Search for the cell housing the specified text and yield its (X, Y) center coordinate. 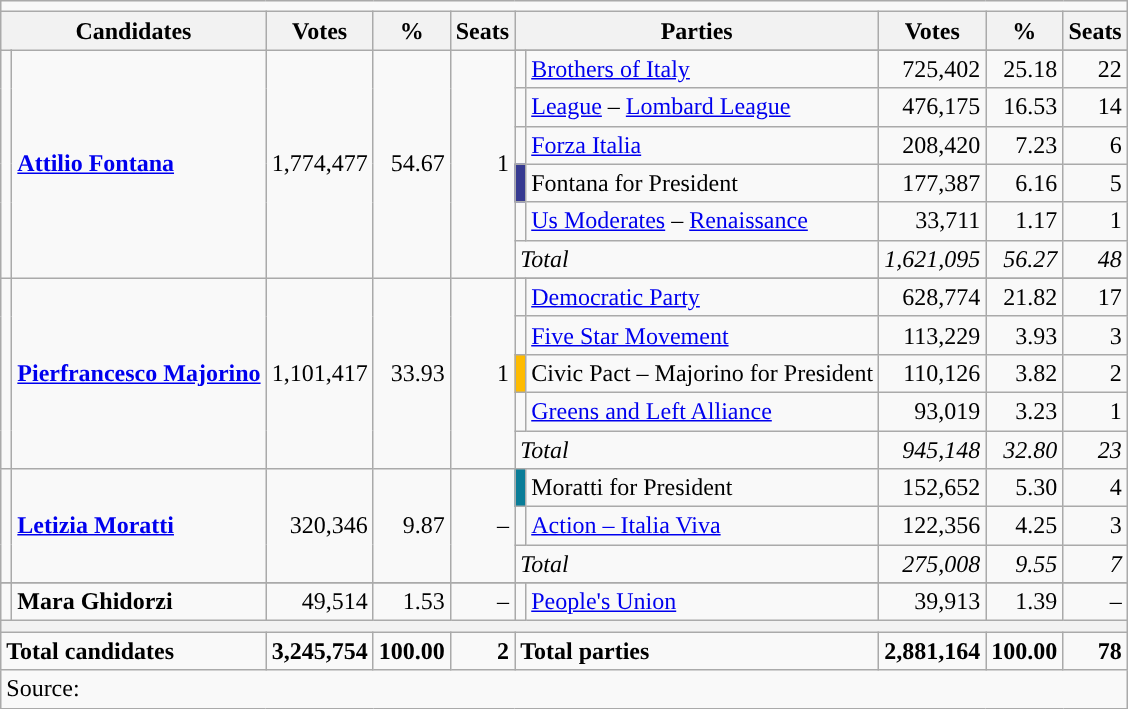
9.87 (412, 526)
3.82 (1024, 373)
49,514 (320, 602)
1,621,095 (932, 259)
Letizia Moratti (139, 526)
113,229 (932, 335)
3.23 (1024, 411)
1.17 (1024, 221)
4.25 (1024, 526)
23 (1095, 449)
122,356 (932, 526)
Parties (697, 31)
Mara Ghidorzi (139, 602)
Forza Italia (702, 145)
39,913 (932, 602)
3.93 (1024, 335)
14 (1095, 107)
16.53 (1024, 107)
93,019 (932, 411)
56.27 (1024, 259)
152,652 (932, 488)
Pierfrancesco Majorino (139, 373)
Greens and Left Alliance (702, 411)
1,101,417 (320, 373)
Democratic Party (702, 297)
628,774 (932, 297)
Source: (564, 689)
48 (1095, 259)
21.82 (1024, 297)
People's Union (702, 602)
9.55 (1024, 564)
22 (1095, 69)
1.53 (412, 602)
6 (1095, 145)
17 (1095, 297)
4 (1095, 488)
2,881,164 (932, 651)
54.67 (412, 164)
110,126 (932, 373)
33,711 (932, 221)
78 (1095, 651)
32.80 (1024, 449)
Us Moderates – Renaissance (702, 221)
5.30 (1024, 488)
1.39 (1024, 602)
7 (1095, 564)
33.93 (412, 373)
177,387 (932, 183)
Moratti for President (702, 488)
945,148 (932, 449)
League – Lombard League (702, 107)
Five Star Movement (702, 335)
7.23 (1024, 145)
Civic Pact – Majorino for President (702, 373)
25.18 (1024, 69)
Attilio Fontana (139, 164)
5 (1095, 183)
208,420 (932, 145)
Candidates (134, 31)
Fontana for President (702, 183)
725,402 (932, 69)
6.16 (1024, 183)
320,346 (320, 526)
1,774,477 (320, 164)
Action – Italia Viva (702, 526)
275,008 (932, 564)
Total parties (697, 651)
Total candidates (134, 651)
Brothers of Italy (702, 69)
476,175 (932, 107)
3,245,754 (320, 651)
